Return (X, Y) of the center of cell containing provided text 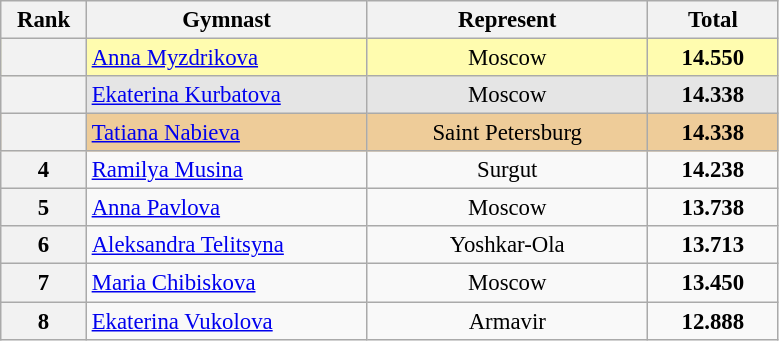
Ekaterina Kurbatova (226, 95)
Anna Pavlova (226, 208)
Represent (508, 20)
13.738 (714, 208)
8 (44, 321)
Anna Myzdrikova (226, 58)
7 (44, 283)
14.550 (714, 58)
Armavir (508, 321)
13.450 (714, 283)
Ekaterina Vukolova (226, 321)
Aleksandra Telitsyna (226, 245)
Saint Petersburg (508, 133)
4 (44, 170)
Tatiana Nabieva (226, 133)
Total (714, 20)
13.713 (714, 245)
Yoshkar-Ola (508, 245)
6 (44, 245)
14.238 (714, 170)
5 (44, 208)
Maria Chibiskova (226, 283)
Surgut (508, 170)
Ramilya Musina (226, 170)
Gymnast (226, 20)
Rank (44, 20)
12.888 (714, 321)
